Extract the [x, y] coordinate from the center of the cell holding the provided text.  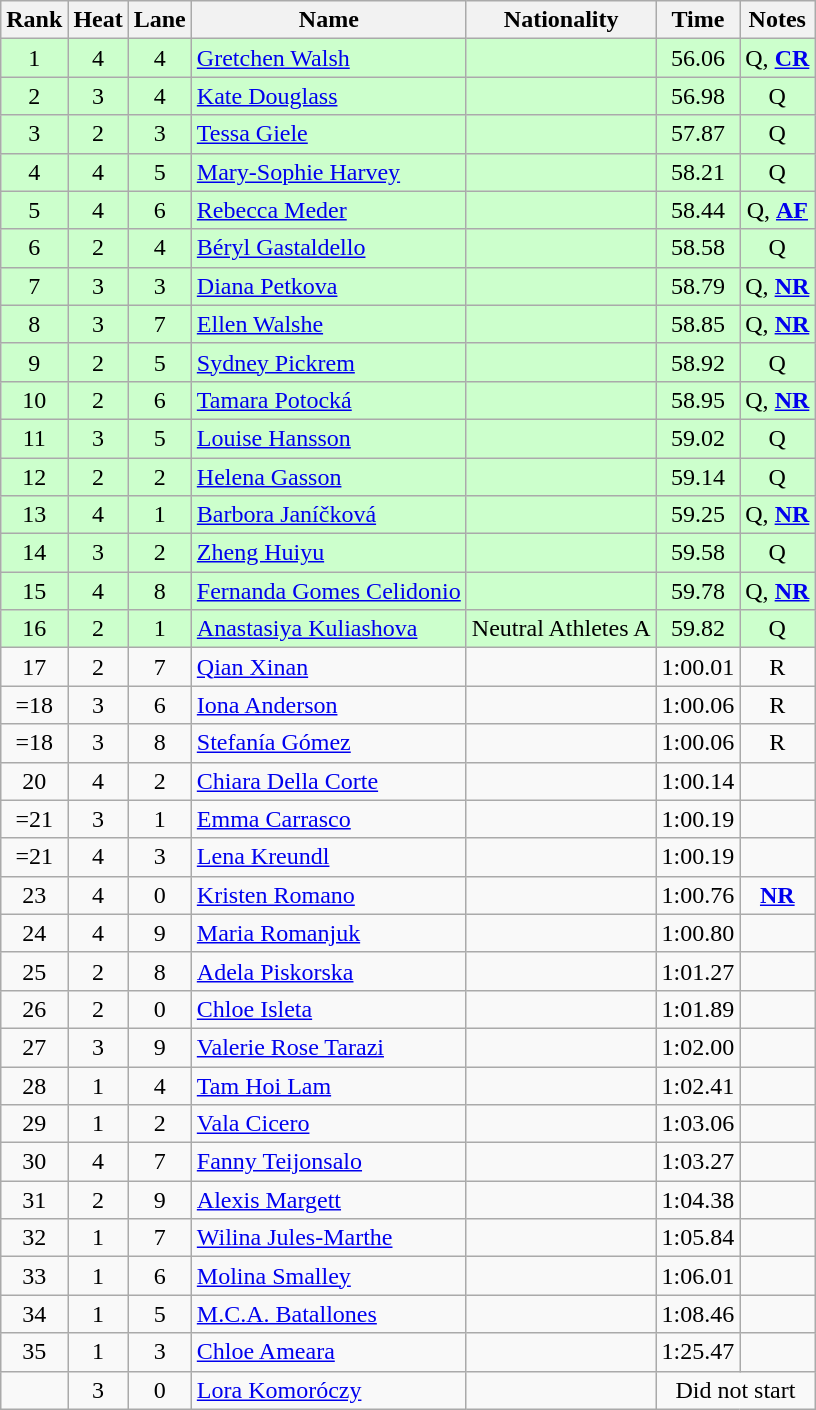
1:01.89 [698, 1009]
1:01.27 [698, 971]
Mary-Sophie Harvey [328, 172]
Qian Xinan [328, 667]
Nationality [561, 20]
58.21 [698, 172]
Valerie Rose Tarazi [328, 1047]
1:00.80 [698, 933]
59.14 [698, 477]
31 [34, 1200]
29 [34, 1124]
1:00.76 [698, 895]
Béryl Gastaldello [328, 248]
15 [34, 591]
23 [34, 895]
Fanny Teijonsalo [328, 1162]
59.58 [698, 553]
Kristen Romano [328, 895]
10 [34, 400]
1:08.46 [698, 1314]
25 [34, 971]
Iona Anderson [328, 705]
Ellen Walshe [328, 324]
27 [34, 1047]
Lora Komoróczy [328, 1390]
58.92 [698, 362]
1:04.38 [698, 1200]
1:00.14 [698, 781]
56.06 [698, 58]
20 [34, 781]
Did not start [736, 1390]
59.78 [698, 591]
Rank [34, 20]
Zheng Huiyu [328, 553]
34 [34, 1314]
M.C.A. Batallones [328, 1314]
Tessa Giele [328, 134]
58.44 [698, 210]
1:00.01 [698, 667]
1:03.27 [698, 1162]
Notes [778, 20]
12 [34, 477]
Alexis Margett [328, 1200]
1:03.06 [698, 1124]
56.98 [698, 96]
11 [34, 438]
57.87 [698, 134]
35 [34, 1352]
1:06.01 [698, 1276]
16 [34, 629]
Chloe Ameara [328, 1352]
Anastasiya Kuliashova [328, 629]
Gretchen Walsh [328, 58]
Wilina Jules-Marthe [328, 1238]
Emma Carrasco [328, 819]
Lane [160, 20]
59.82 [698, 629]
17 [34, 667]
Sydney Pickrem [328, 362]
1:25.47 [698, 1352]
28 [34, 1085]
Tam Hoi Lam [328, 1085]
26 [34, 1009]
Fernanda Gomes Celidonio [328, 591]
30 [34, 1162]
33 [34, 1276]
NR [778, 895]
Chiara Della Corte [328, 781]
14 [34, 553]
Barbora Janíčková [328, 515]
Helena Gasson [328, 477]
Adela Piskorska [328, 971]
Vala Cicero [328, 1124]
Time [698, 20]
Q, CR [778, 58]
Diana Petkova [328, 286]
Chloe Isleta [328, 1009]
24 [34, 933]
58.79 [698, 286]
Name [328, 20]
58.58 [698, 248]
58.85 [698, 324]
Molina Smalley [328, 1276]
59.25 [698, 515]
59.02 [698, 438]
Maria Romanjuk [328, 933]
Heat [98, 20]
32 [34, 1238]
Stefanía Gómez [328, 743]
58.95 [698, 400]
Lena Kreundl [328, 857]
Neutral Athletes A [561, 629]
Q, AF [778, 210]
Tamara Potocká [328, 400]
13 [34, 515]
1:02.41 [698, 1085]
1:02.00 [698, 1047]
Rebecca Meder [328, 210]
Kate Douglass [328, 96]
Louise Hansson [328, 438]
1:05.84 [698, 1238]
